Extract the [X, Y] coordinate from the center of the cell holding the provided text.  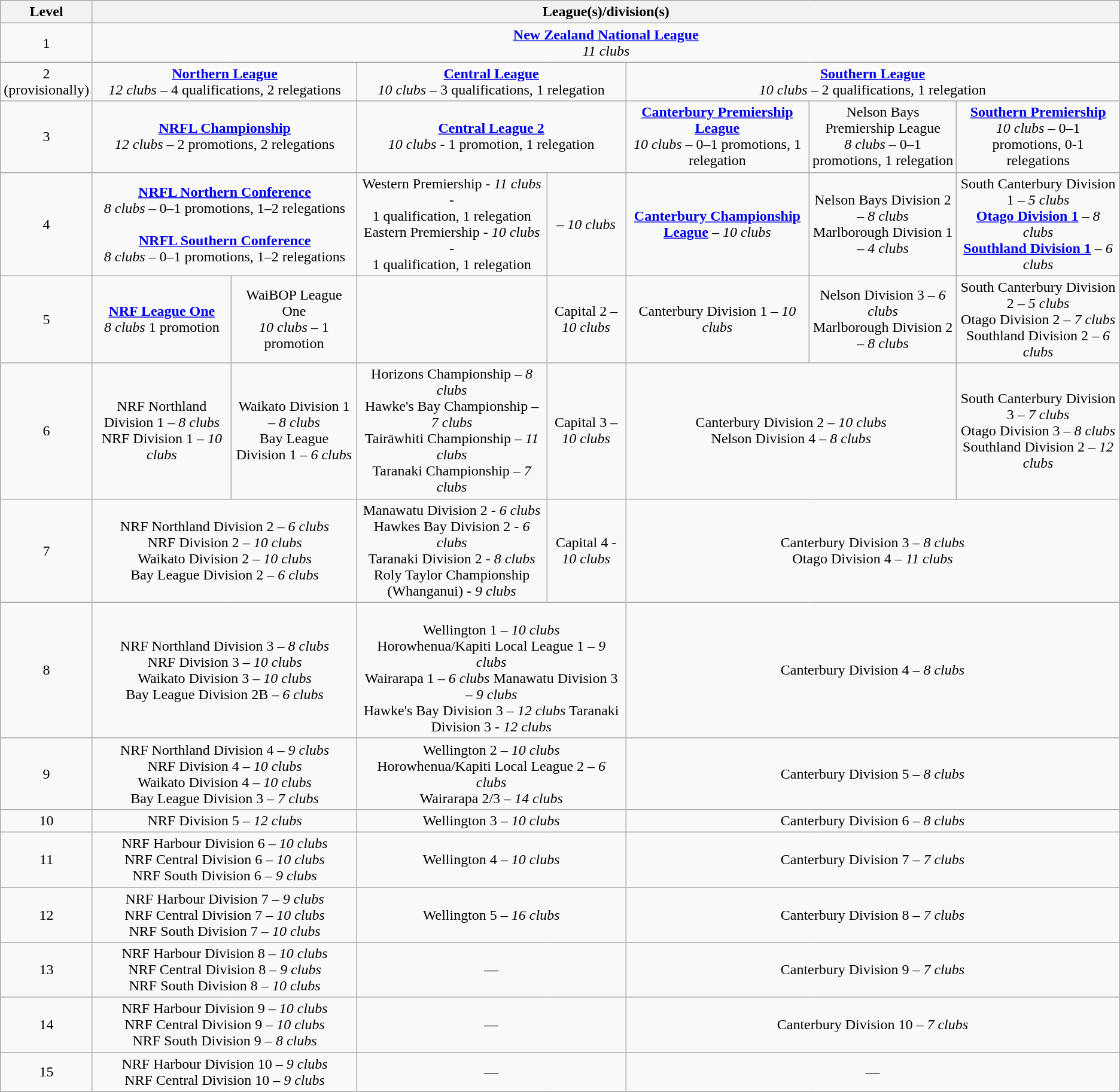
10 [47, 820]
11 [47, 859]
Southern Premiership 10 clubs – 0–1 promotions, 0-1 relegations [1038, 136]
Canterbury Division 10 – 7 clubs [873, 1025]
NRF Northland Division 3 – 8 clubsNRF Division 3 – 10 clubsWaikato Division 3 – 10 clubsBay League Division 2B – 6 clubs [224, 670]
14 [47, 1025]
Nelson Bays Division 2 – 8 clubsMarlborough Division 1 – 4 clubs [883, 224]
Canterbury Division 5 – 8 clubs [873, 774]
Nelson Division 3 – 6 clubsMarlborough Division 2 – 8 clubs [883, 319]
13 [47, 970]
NRF Harbour Division 8 – 10 clubsNRF Central Division 8 – 9 clubsNRF South Division 8 – 10 clubs [224, 970]
NRF Harbour Division 6 – 10 clubsNRF Central Division 6 – 10 clubsNRF South Division 6 – 9 clubs [224, 859]
2 (provisionally) [47, 81]
7 [47, 550]
Canterbury Division 8 – 7 clubs [873, 915]
– 10 clubs [586, 224]
9 [47, 774]
New Zealand National League11 clubs [605, 43]
Canterbury Division 9 – 7 clubs [873, 970]
3 [47, 136]
NRF Harbour Division 9 – 10 clubsNRF Central Division 9 – 10 clubsNRF South Division 9 – 8 clubs [224, 1025]
South Canterbury Division 1 – 5 clubsOtago Division 1 – 8 clubsSouthland Division 1 – 6 clubs [1038, 224]
5 [47, 319]
15 [47, 1072]
Wellington 3 – 10 clubs [492, 820]
Canterbury Division 6 – 8 clubs [873, 820]
NRF Northland Division 4 – 9 clubsNRF Division 4 – 10 clubsWaikato Division 4 – 10 clubsBay League Division 3 – 7 clubs [224, 774]
12 [47, 915]
NRF Division 5 – 12 clubs [224, 820]
NRF League One8 clubs 1 promotion [162, 319]
Canterbury Championship League – 10 clubs [717, 224]
NRFL Championship 12 clubs – 2 promotions, 2 relegations [224, 136]
Capital 3 – 10 clubs [586, 431]
Canterbury Premiership League10 clubs – 0–1 promotions, 1 relegation [717, 136]
Western Premiership - 11 clubs -1 qualification, 1 relegationEastern Premiership - 10 clubs -1 qualification, 1 relegation [452, 224]
Nelson Bays Premiership League8 clubs – 0–1 promotions, 1 relegation [883, 136]
Northern League12 clubs – 4 qualifications, 2 relegations [224, 81]
8 [47, 670]
Southern League10 clubs – 2 qualifications, 1 relegation [873, 81]
Level [47, 12]
NRF Harbour Division 7 – 9 clubsNRF Central Division 7 – 10 clubsNRF South Division 7 – 10 clubs [224, 915]
Wellington 2 – 10 clubsHorowhenua/Kapiti Local League 2 – 6 clubsWairarapa 2/3 – 14 clubs [492, 774]
NRFL Northern Conference 8 clubs – 0–1 promotions, 1–2 relegationsNRFL Southern Conference 8 clubs – 0–1 promotions, 1–2 relegations [224, 224]
Canterbury Division 4 – 8 clubs [873, 670]
Canterbury Division 3 – 8 clubsOtago Division 4 – 11 clubs [873, 550]
Canterbury Division 2 – 10 clubsNelson Division 4 – 8 clubs [791, 431]
4 [47, 224]
NRF Northland Division 1 – 8 clubsNRF Division 1 – 10 clubs [162, 431]
Manawatu Division 2 - 6 clubsHawkes Bay Division 2 - 6 clubsTaranaki Division 2 - 8 clubsRoly Taylor Championship (Whanganui) - 9 clubs [452, 550]
Capital 4 - 10 clubs [586, 550]
Canterbury Division 7 – 7 clubs [873, 859]
South Canterbury Division 2 – 5 clubsOtago Division 2 – 7 clubsSouthland Division 2 – 6 clubs [1038, 319]
Canterbury Division 1 – 10 clubs [717, 319]
WaiBOP League One10 clubs – 1 promotion [294, 319]
NRF Harbour Division 10 – 9 clubsNRF Central Division 10 – 9 clubs [224, 1072]
Waikato Division 1 – 8 clubsBay League Division 1 – 6 clubs [294, 431]
Horizons Championship – 8 clubsHawke's Bay Championship – 7 clubsTairāwhiti Championship – 11 clubsTaranaki Championship – 7 clubs [452, 431]
Central League 210 clubs - 1 promotion, 1 relegation [492, 136]
1 [47, 43]
Wellington 4 – 10 clubs [492, 859]
6 [47, 431]
League(s)/division(s) [605, 12]
South Canterbury Division 3 – 7 clubsOtago Division 3 – 8 clubsSouthland Division 2 – 12 clubs [1038, 431]
Central League10 clubs – 3 qualifications, 1 relegation [492, 81]
NRF Northland Division 2 – 6 clubsNRF Division 2 – 10 clubsWaikato Division 2 – 10 clubsBay League Division 2 – 6 clubs [224, 550]
Wellington 5 – 16 clubs [492, 915]
Capital 2 – 10 clubs [586, 319]
